Capture the cell that displays the provided text and extract its [X, Y] central coordinate. 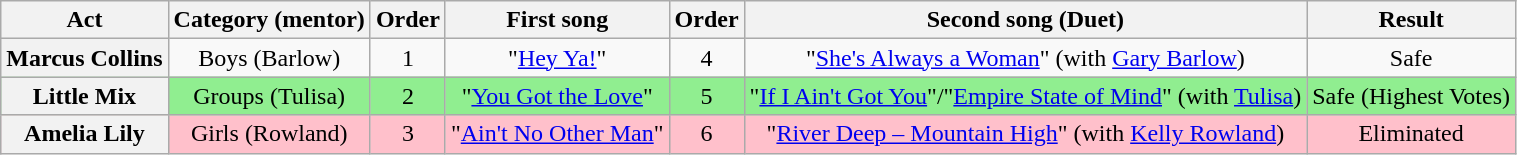
1 [408, 58]
"If I Ain't Got You"/"Empire State of Mind" (with Tulisa) [1026, 96]
First song [557, 20]
Little Mix [84, 96]
2 [408, 96]
4 [706, 58]
Safe [1412, 58]
"River Deep – Mountain High" (with Kelly Rowland) [1026, 134]
Girls (Rowland) [269, 134]
Marcus Collins [84, 58]
Boys (Barlow) [269, 58]
Groups (Tulisa) [269, 96]
"She's Always a Woman" (with Gary Barlow) [1026, 58]
5 [706, 96]
Amelia Lily [84, 134]
"Hey Ya!" [557, 58]
"You Got the Love" [557, 96]
Act [84, 20]
Eliminated [1412, 134]
Category (mentor) [269, 20]
6 [706, 134]
3 [408, 134]
Safe (Highest Votes) [1412, 96]
Result [1412, 20]
"Ain't No Other Man" [557, 134]
Second song (Duet) [1026, 20]
